Extract the (X, Y) coordinate from the center of the cell holding the provided text.  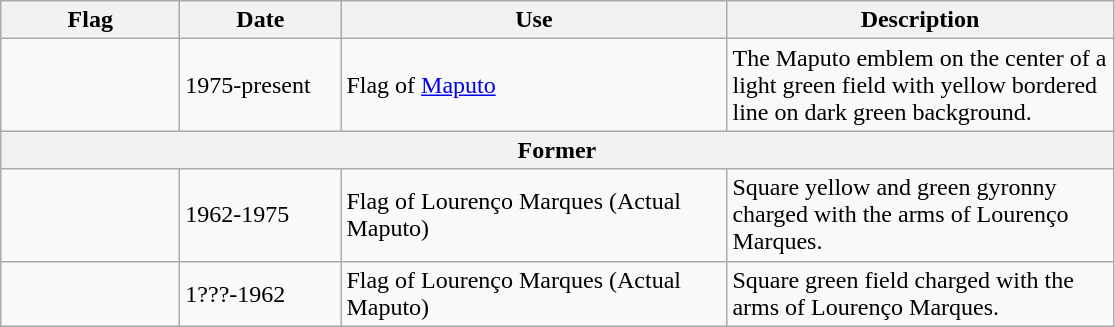
Description (920, 20)
Former (557, 150)
1962-1975 (260, 215)
1???-1962 (260, 294)
Square yellow and green gyronny charged with the arms of Lourenço Marques. (920, 215)
Square green field charged with the arms of Lourenço Marques. (920, 294)
Flag (90, 20)
Flag of Maputo (534, 85)
1975-present (260, 85)
The Maputo emblem on the center of a light green field with yellow bordered line on dark green background. (920, 85)
Use (534, 20)
Date (260, 20)
